Scan for the cell matching the given text and deliver its (X, Y) coordinate at center. 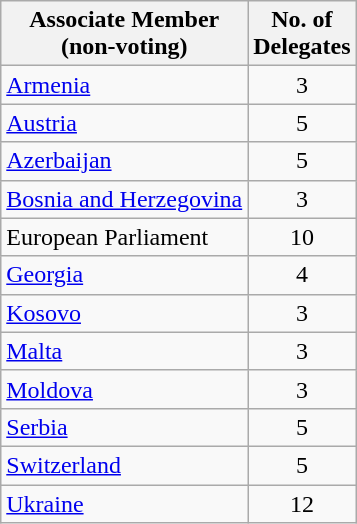
Malta (124, 351)
Austria (124, 123)
Associate Member (non-voting) (124, 34)
Bosnia and Herzegovina (124, 199)
No. ofDelegates (302, 34)
Serbia (124, 427)
12 (302, 503)
10 (302, 237)
Armenia (124, 85)
Ukraine (124, 503)
Azerbaijan (124, 161)
Switzerland (124, 465)
Kosovo (124, 313)
4 (302, 275)
Moldova (124, 389)
European Parliament (124, 237)
Georgia (124, 275)
